From the cell containing the given text, extract its center point as (X, Y) coordinate. 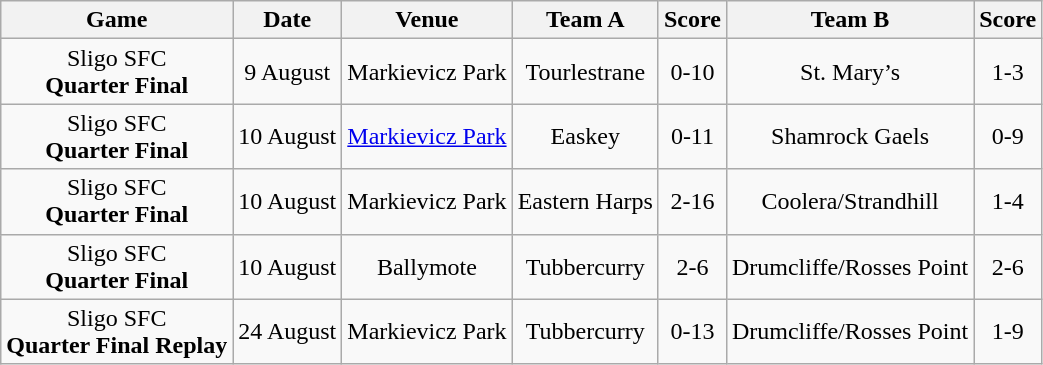
1-9 (1008, 332)
Date (288, 20)
0-10 (692, 72)
St. Mary’s (850, 72)
2-16 (692, 202)
Ballymote (427, 266)
9 August (288, 72)
1-3 (1008, 72)
Sligo SFCQuarter Final Replay (117, 332)
0-9 (1008, 136)
Eastern Harps (585, 202)
Coolera/Strandhill (850, 202)
0-11 (692, 136)
0-13 (692, 332)
24 August (288, 332)
Tourlestrane (585, 72)
Shamrock Gaels (850, 136)
Venue (427, 20)
Team B (850, 20)
1-4 (1008, 202)
Team A (585, 20)
Game (117, 20)
Easkey (585, 136)
